Find where the given text appears and provide that cell's center as [X, Y] coordinate. 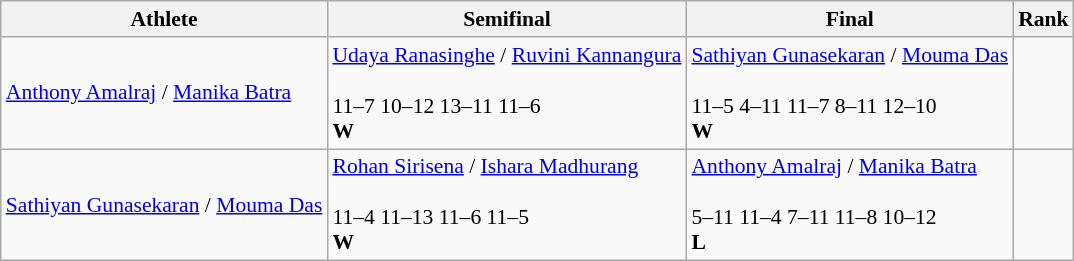
Sathiyan Gunasekaran / Mouma Das11–5 4–11 11–7 8–11 12–10W [850, 93]
Udaya Ranasinghe / Ruvini Kannangura11–7 10–12 13–11 11–6W [506, 93]
Athlete [164, 19]
Rohan Sirisena / Ishara Madhurang11–4 11–13 11–6 11–5W [506, 205]
Anthony Amalraj / Manika Batra5–11 11–4 7–11 11–8 10–12L [850, 205]
Semifinal [506, 19]
Anthony Amalraj / Manika Batra [164, 93]
Final [850, 19]
Sathiyan Gunasekaran / Mouma Das [164, 205]
Rank [1044, 19]
